Determine the (X, Y) coordinate at the center of the cell enclosing the given text.  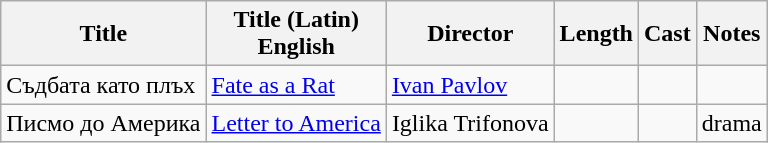
Notes (732, 34)
Писмо до Америка (104, 123)
drama (732, 123)
Cast (668, 34)
Director (470, 34)
Length (596, 34)
Ivan Pavlov (470, 85)
Letter to America (296, 123)
Iglika Trifonova (470, 123)
Title (104, 34)
Съдбата като плъх (104, 85)
Fate as a Rat (296, 85)
Title (Latin)English (296, 34)
